Find where the given text appears and provide that cell's center as (x, y) coordinate. 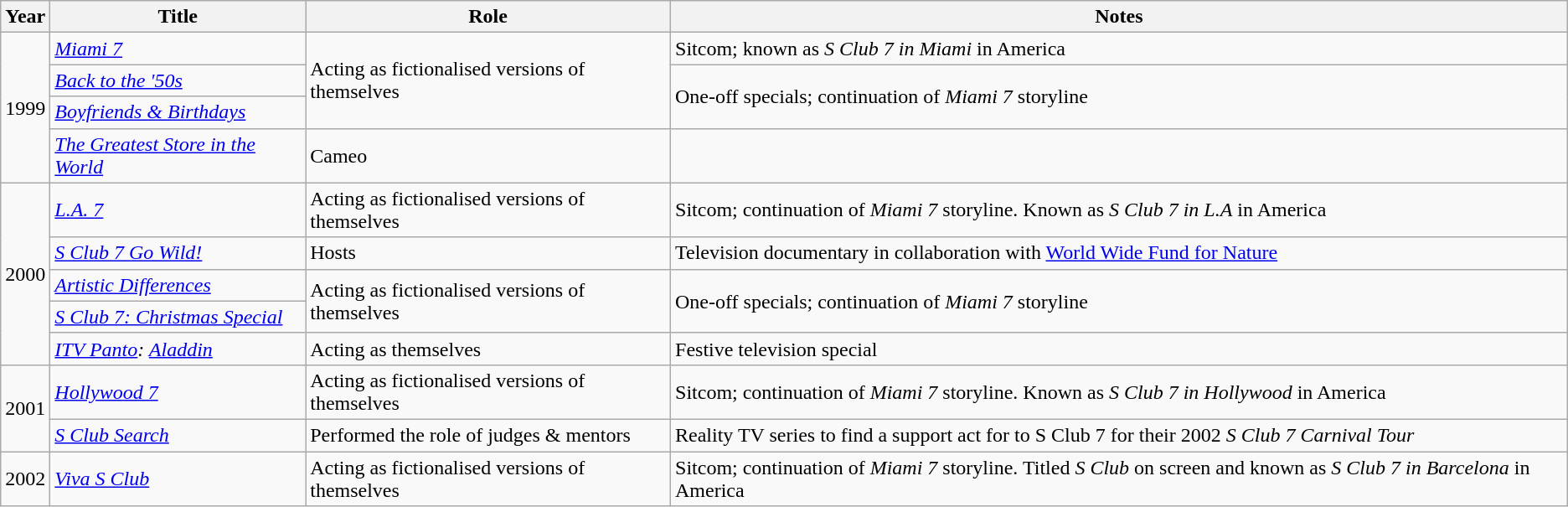
ITV Panto: Aladdin (178, 349)
Performed the role of judges & mentors (488, 435)
2002 (25, 478)
L.A. 7 (178, 210)
Reality TV series to find a support act for to S Club 7 for their 2002 S Club 7 Carnival Tour (1119, 435)
The Greatest Store in the World (178, 156)
S Club Search (178, 435)
S Club 7: Christmas Special (178, 317)
1999 (25, 107)
Hollywood 7 (178, 392)
Sitcom; known as S Club 7 in Miami in America (1119, 49)
2001 (25, 407)
Hosts (488, 253)
Acting as themselves (488, 349)
Sitcom; continuation of Miami 7 storyline. Titled S Club on screen and known as S Club 7 in Barcelona in America (1119, 478)
Year (25, 17)
Notes (1119, 17)
Festive television special (1119, 349)
Television documentary in collaboration with World Wide Fund for Nature (1119, 253)
Miami 7 (178, 49)
Viva S Club (178, 478)
Artistic Differences (178, 285)
2000 (25, 273)
Sitcom; continuation of Miami 7 storyline. Known as S Club 7 in Hollywood in America (1119, 392)
Cameo (488, 156)
Role (488, 17)
Boyfriends & Birthdays (178, 112)
S Club 7 Go Wild! (178, 253)
Back to the '50s (178, 80)
Title (178, 17)
Sitcom; continuation of Miami 7 storyline. Known as S Club 7 in L.A in America (1119, 210)
